Return the [x, y] coordinate for the center point of the cell that contains the specified text.  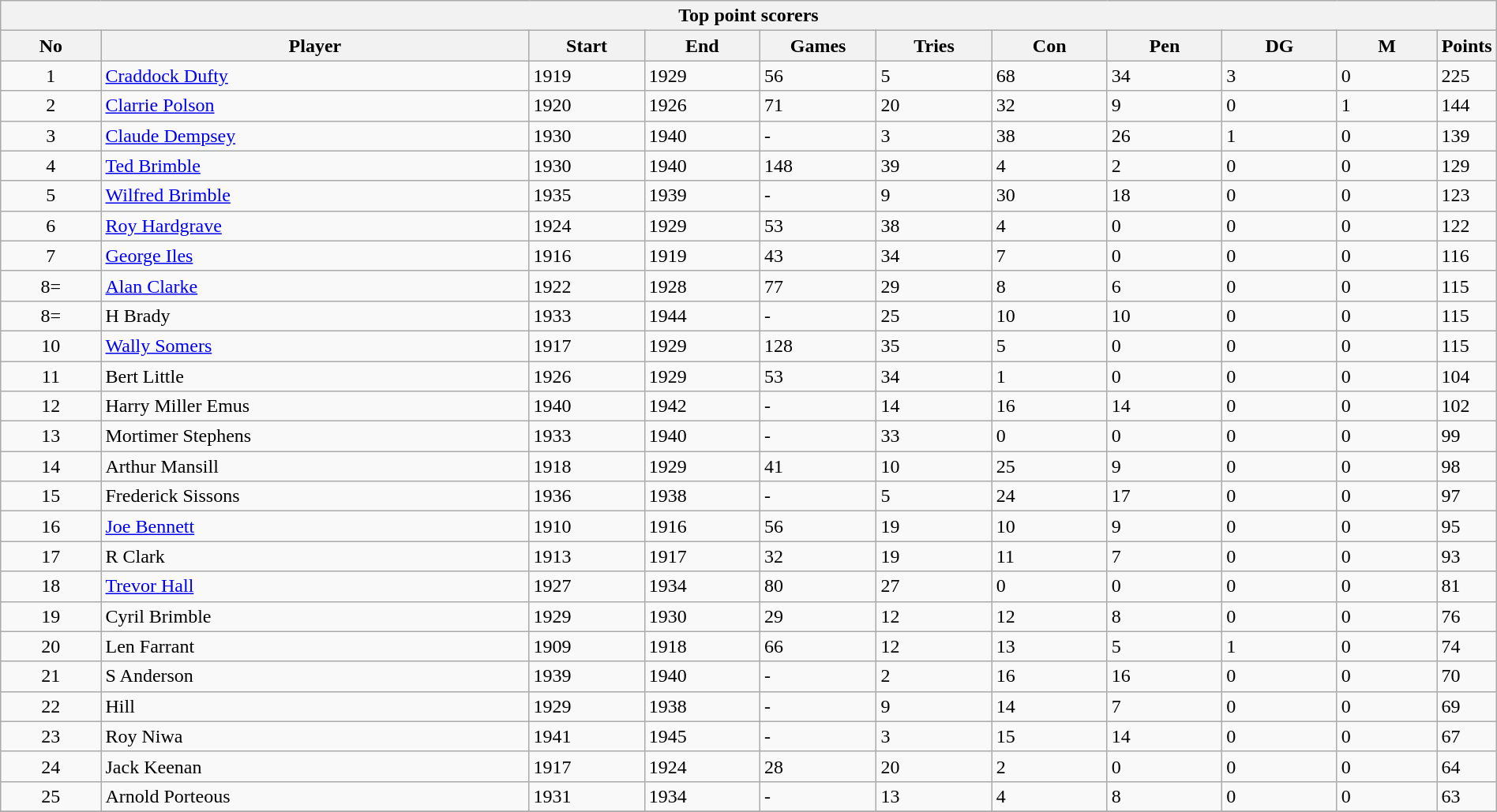
122 [1467, 226]
69 [1467, 706]
116 [1467, 256]
1941 [587, 736]
1931 [587, 796]
21 [51, 676]
1935 [587, 196]
43 [818, 256]
Pen [1165, 46]
Ted Brimble [315, 166]
No [51, 46]
1909 [587, 646]
102 [1467, 406]
95 [1467, 526]
Cyril Brimble [315, 616]
Trevor Hall [315, 586]
104 [1467, 376]
George Iles [315, 256]
End [702, 46]
R Clark [315, 556]
Jack Keenan [315, 766]
Clarrie Polson [315, 106]
23 [51, 736]
M [1386, 46]
Mortimer Stephens [315, 436]
26 [1165, 136]
71 [818, 106]
1927 [587, 586]
Tries [934, 46]
H Brady [315, 316]
64 [1467, 766]
97 [1467, 496]
Harry Miller Emus [315, 406]
S Anderson [315, 676]
1945 [702, 736]
1936 [587, 496]
Roy Hardgrave [315, 226]
Player [315, 46]
33 [934, 436]
Wally Somers [315, 346]
144 [1467, 106]
70 [1467, 676]
93 [1467, 556]
77 [818, 286]
81 [1467, 586]
Craddock Dufty [315, 76]
Arthur Mansill [315, 466]
DG [1279, 46]
Hill [315, 706]
Start [587, 46]
67 [1467, 736]
30 [1049, 196]
148 [818, 166]
Joe Bennett [315, 526]
Claude Dempsey [315, 136]
Bert Little [315, 376]
27 [934, 586]
Frederick Sissons [315, 496]
128 [818, 346]
123 [1467, 196]
22 [51, 706]
1910 [587, 526]
1928 [702, 286]
39 [934, 166]
1944 [702, 316]
Wilfred Brimble [315, 196]
66 [818, 646]
1913 [587, 556]
74 [1467, 646]
28 [818, 766]
Arnold Porteous [315, 796]
Roy Niwa [315, 736]
Top point scorers [748, 16]
1922 [587, 286]
1920 [587, 106]
Games [818, 46]
98 [1467, 466]
1942 [702, 406]
99 [1467, 436]
Points [1467, 46]
35 [934, 346]
68 [1049, 76]
Con [1049, 46]
63 [1467, 796]
129 [1467, 166]
76 [1467, 616]
225 [1467, 76]
41 [818, 466]
Alan Clarke [315, 286]
80 [818, 586]
139 [1467, 136]
Len Farrant [315, 646]
